Find where the given text appears and provide that cell's center as [x, y] coordinate. 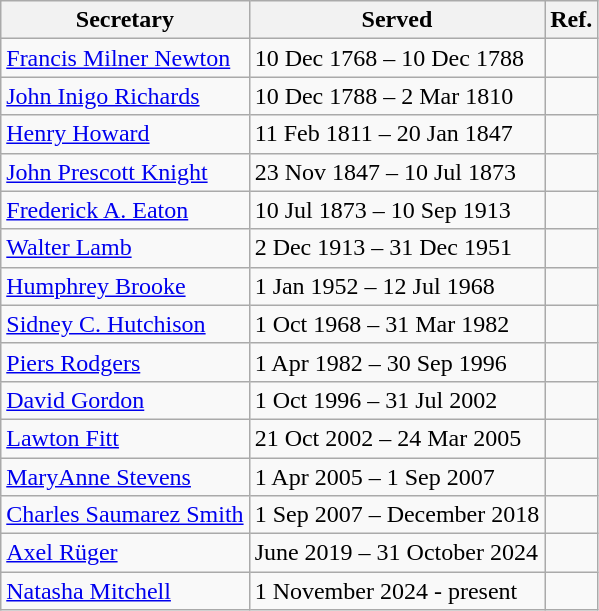
23 Nov 1847 – 10 Jul 1873 [397, 172]
10 Dec 1788 – 2 Mar 1810 [397, 96]
Walter Lamb [125, 248]
Piers Rodgers [125, 362]
Frederick A. Eaton [125, 210]
David Gordon [125, 400]
Francis Milner Newton [125, 58]
2 Dec 1913 – 31 Dec 1951 [397, 248]
1 Jan 1952 – 12 Jul 1968 [397, 286]
John Inigo Richards [125, 96]
Served [397, 20]
John Prescott Knight [125, 172]
Secretary [125, 20]
1 Sep 2007 – December 2018 [397, 515]
11 Feb 1811 – 20 Jan 1847 [397, 134]
21 Oct 2002 – 24 Mar 2005 [397, 438]
MaryAnne Stevens [125, 477]
1 Oct 1968 – 31 Mar 1982 [397, 324]
1 Apr 1982 – 30 Sep 1996 [397, 362]
Humphrey Brooke [125, 286]
Charles Saumarez Smith [125, 515]
1 Apr 2005 – 1 Sep 2007 [397, 477]
Ref. [572, 20]
10 Jul 1873 – 10 Sep 1913 [397, 210]
1 Oct 1996 – 31 Jul 2002 [397, 400]
Natasha Mitchell [125, 591]
Sidney C. Hutchison [125, 324]
1 November 2024 - present [397, 591]
10 Dec 1768 – 10 Dec 1788 [397, 58]
Axel Rüger [125, 553]
Henry Howard [125, 134]
Lawton Fitt [125, 438]
June 2019 – 31 October 2024 [397, 553]
